From the cell containing the given text, extract its center point as [X, Y] coordinate. 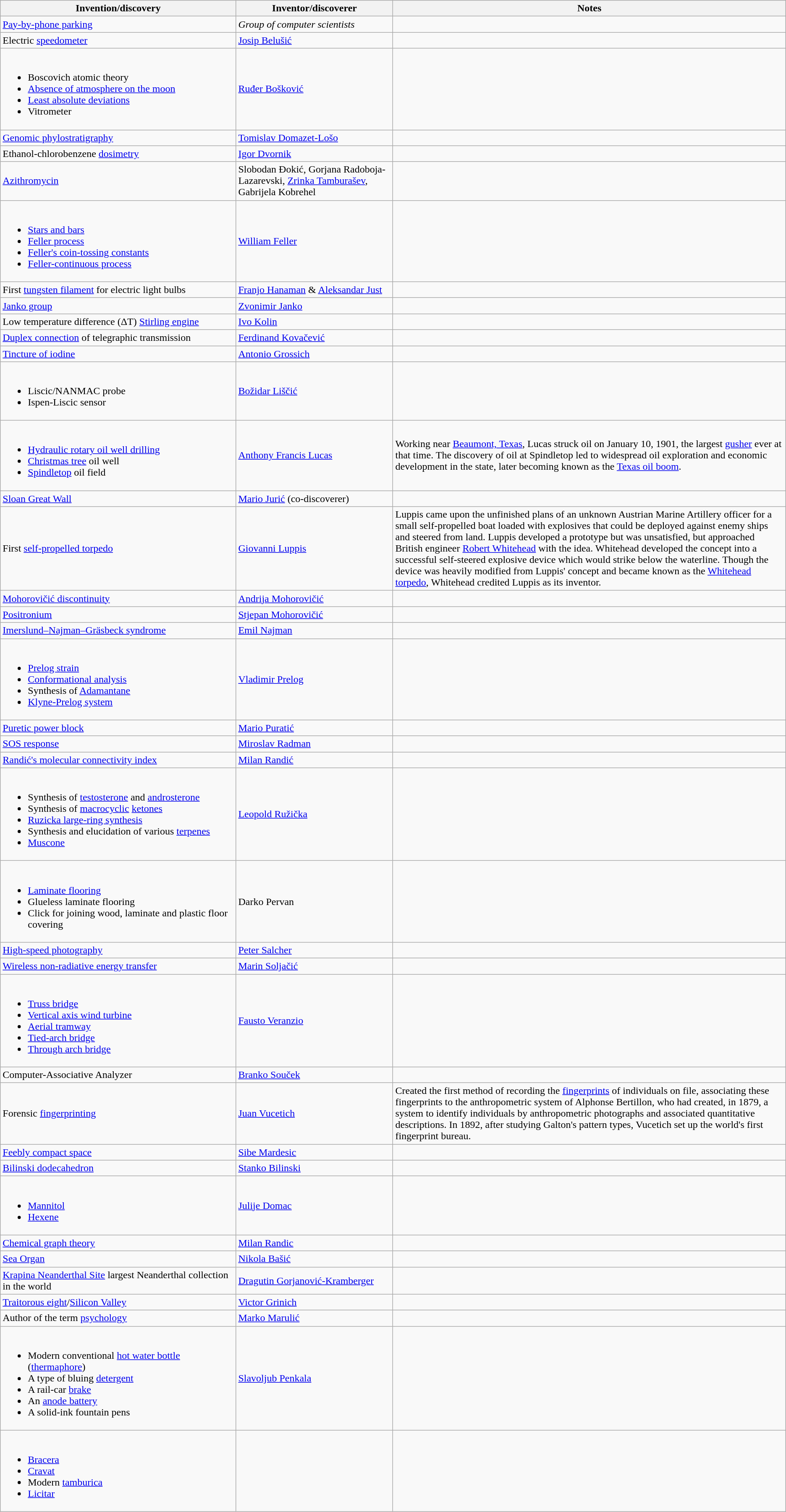
Traitorous eight/Silicon Valley [118, 1302]
Igor Dvornik [314, 154]
Duplex connection of telegraphic transmission [118, 337]
Juan Vucetich [314, 1114]
Milan Randic [314, 1243]
Josip Belušić [314, 40]
Anthony Francis Lucas [314, 456]
Ruđer Bošković [314, 89]
Modern conventional hot water bottle (thermaphore)A type of bluing detergentA rail-car brakeAn anode batteryA solid-ink fountain pens [118, 1378]
Author of the term psychology [118, 1318]
Franjo Hanaman & Aleksandar Just [314, 290]
Sibe Mardesic [314, 1152]
Hydraulic rotary oil well drillingChristmas tree oil wellSpindletop oil field [118, 456]
Mario Jurić (co-discoverer) [314, 499]
BraceraCravatModern tamburicaLicitar [118, 1471]
MannitolHexene [118, 1206]
William Feller [314, 241]
Laminate flooringGlueless laminate flooringClick for joining wood, laminate and plastic floor covering [118, 901]
Ivo Kolin [314, 322]
Positronium [118, 615]
Branko Souček [314, 1075]
Julije Domac [314, 1206]
Andrija Mohorovičić [314, 599]
Dragutin Gorjanović-Kramberger [314, 1280]
Ferdinand Kovačević [314, 337]
Tincture of iodine [118, 354]
Feebly compact space [118, 1152]
Slobodan Đokić, Gorjana Radoboja-Lazarevski, Zrinka Tamburašev, Gabrijela Kobrehel [314, 181]
Low temperature difference (ΔT) Stirling engine [118, 322]
Marko Marulić [314, 1318]
Chemical graph theory [118, 1243]
Leopold Ružička [314, 814]
Janko group [118, 306]
Computer-Associative Analyzer [118, 1075]
Electric speedometer [118, 40]
Miroslav Radman [314, 744]
Marin Soljačić [314, 966]
Nikola Bašić [314, 1259]
Boscovich atomic theoryAbsence of atmosphere on the moonLeast absolute deviationsVitrometer [118, 89]
Mohorovičić discontinuity [118, 599]
Milan Randić [314, 760]
Group of computer scientists [314, 24]
Notes [589, 8]
Sloan Great Wall [118, 499]
Pay-by-phone parking [118, 24]
Antonio Grossich [314, 354]
Krapina Neanderthal Site largest Neanderthal collection in the world [118, 1280]
High-speed photography [118, 950]
Sea Organ [118, 1259]
Giovanni Luppis [314, 549]
Emil Najman [314, 630]
Vladimir Prelog [314, 679]
Imerslund–Najman–Gräsbeck syndrome [118, 630]
Puretic power block [118, 728]
Peter Salcher [314, 950]
Tomislav Domazet-Lošo [314, 138]
Victor Grinich [314, 1302]
Slavoljub Penkala [314, 1378]
Ethanol-chlorobenzene dosimetry [118, 154]
First self-propelled torpedo [118, 549]
Stars and barsFeller processFeller's coin-tossing constantsFeller-continuous process [118, 241]
Truss bridgeVertical axis wind turbineAerial tramwayTied-arch bridgeThrough arch bridge [118, 1020]
Inventor/discoverer [314, 8]
Mario Puratić [314, 728]
Darko Pervan [314, 901]
First tungsten filament for electric light bulbs [118, 290]
Azithromycin [118, 181]
Stanko Bilinski [314, 1168]
Invention/discovery [118, 8]
Genomic phylostratigraphy [118, 138]
Forensic fingerprinting [118, 1114]
Prelog strainConformational analysisSynthesis of AdamantaneKlyne-Prelog system [118, 679]
Zvonimir Janko [314, 306]
SOS response [118, 744]
Stjepan Mohorovičić [314, 615]
Liscic/NANMAC probeIspen-Liscic sensor [118, 391]
Bilinski dodecahedron [118, 1168]
Randić's molecular connectivity index [118, 760]
Božidar Liščić [314, 391]
Wireless non-radiative energy transfer [118, 966]
Fausto Veranzio [314, 1020]
